From the cell containing the given text, extract its center point as (X, Y) coordinate. 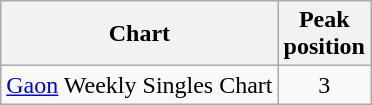
Chart (140, 34)
3 (324, 85)
Gaon Weekly Singles Chart (140, 85)
Peak position (324, 34)
